Locate the cell with the specified text and output its (x, y) center coordinate. 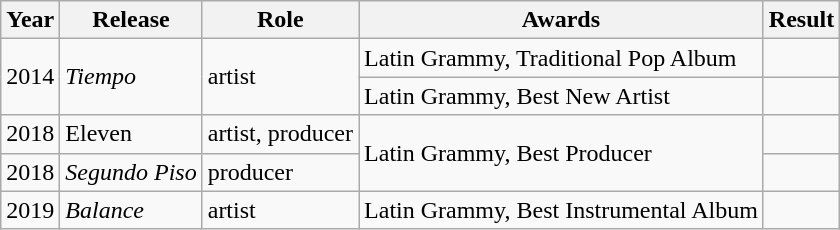
Latin Grammy, Traditional Pop Album (562, 58)
Latin Grammy, Best Instrumental Album (562, 210)
Awards (562, 20)
Role (280, 20)
Tiempo (131, 77)
Year (30, 20)
Latin Grammy, Best New Artist (562, 96)
artist, producer (280, 134)
Segundo Piso (131, 172)
producer (280, 172)
Release (131, 20)
2014 (30, 77)
Eleven (131, 134)
2019 (30, 210)
Latin Grammy, Best Producer (562, 153)
Balance (131, 210)
Result (801, 20)
